Provide the (x, y) coordinate of the cell's center where the given text is located.  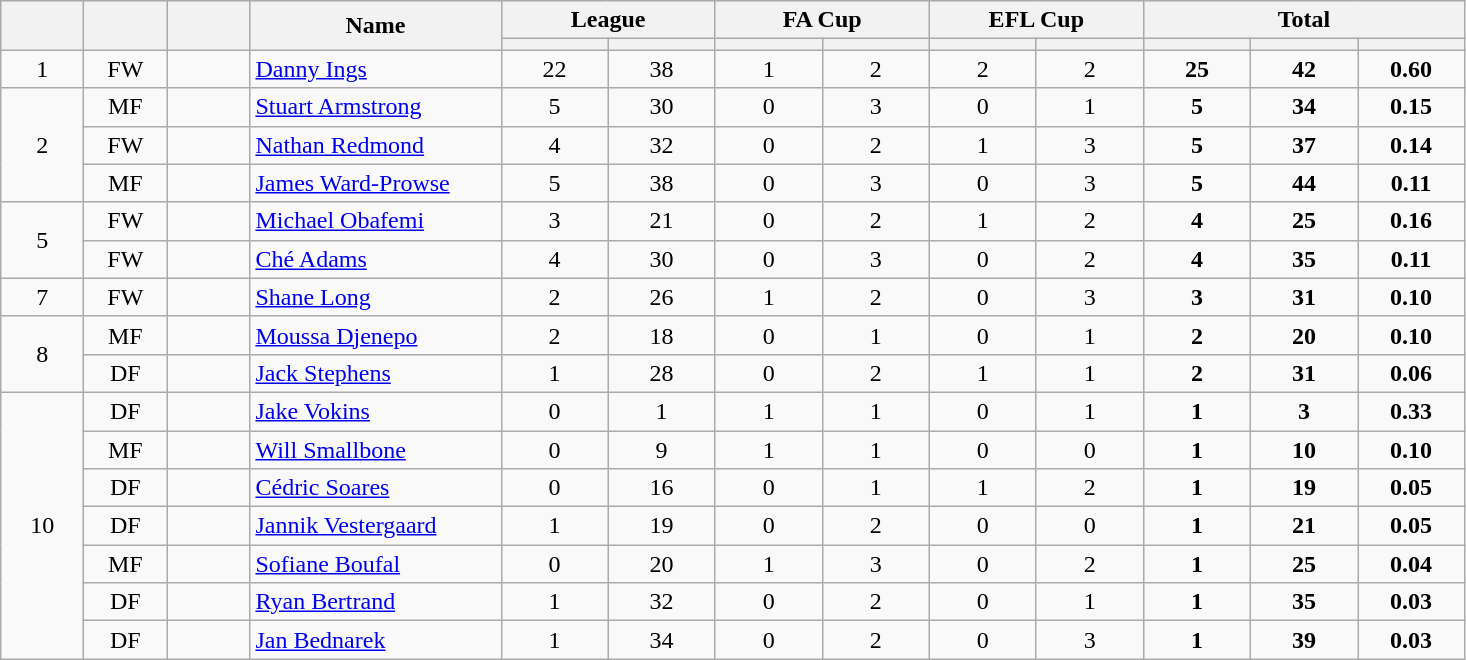
Name (376, 26)
Nathan Redmond (376, 145)
44 (1304, 183)
7 (42, 297)
Ryan Bertrand (376, 602)
Ché Adams (376, 259)
Sofiane Boufal (376, 564)
Jannik Vestergaard (376, 526)
James Ward-Prowse (376, 183)
League (608, 20)
0.33 (1412, 411)
42 (1304, 69)
Stuart Armstrong (376, 107)
Moussa Djenepo (376, 335)
Total (1304, 20)
26 (662, 297)
0.60 (1412, 69)
Shane Long (376, 297)
Jake Vokins (376, 411)
8 (42, 354)
FA Cup (822, 20)
28 (662, 373)
0.06 (1412, 373)
0.15 (1412, 107)
22 (554, 69)
Michael Obafemi (376, 221)
Cédric Soares (376, 488)
Jack Stephens (376, 373)
EFL Cup (1036, 20)
18 (662, 335)
0.04 (1412, 564)
Danny Ings (376, 69)
37 (1304, 145)
Jan Bednarek (376, 640)
Will Smallbone (376, 449)
16 (662, 488)
0.16 (1412, 221)
39 (1304, 640)
0.14 (1412, 145)
9 (662, 449)
